Detect which cell encompasses the target text, then output its (X, Y) center coordinate. 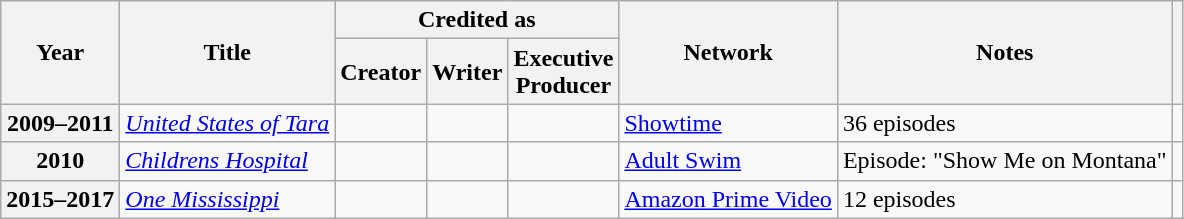
ExecutiveProducer (564, 72)
Credited as (477, 20)
2010 (60, 161)
2015–2017 (60, 199)
Year (60, 52)
Writer (468, 72)
Amazon Prime Video (728, 199)
2009–2011 (60, 123)
Childrens Hospital (228, 161)
Episode: "Show Me on Montana" (1004, 161)
Title (228, 52)
One Mississippi (228, 199)
12 episodes (1004, 199)
Showtime (728, 123)
Creator (381, 72)
Notes (1004, 52)
United States of Tara (228, 123)
Adult Swim (728, 161)
36 episodes (1004, 123)
Network (728, 52)
